Find where the given text appears and provide that cell's center as (x, y) coordinate. 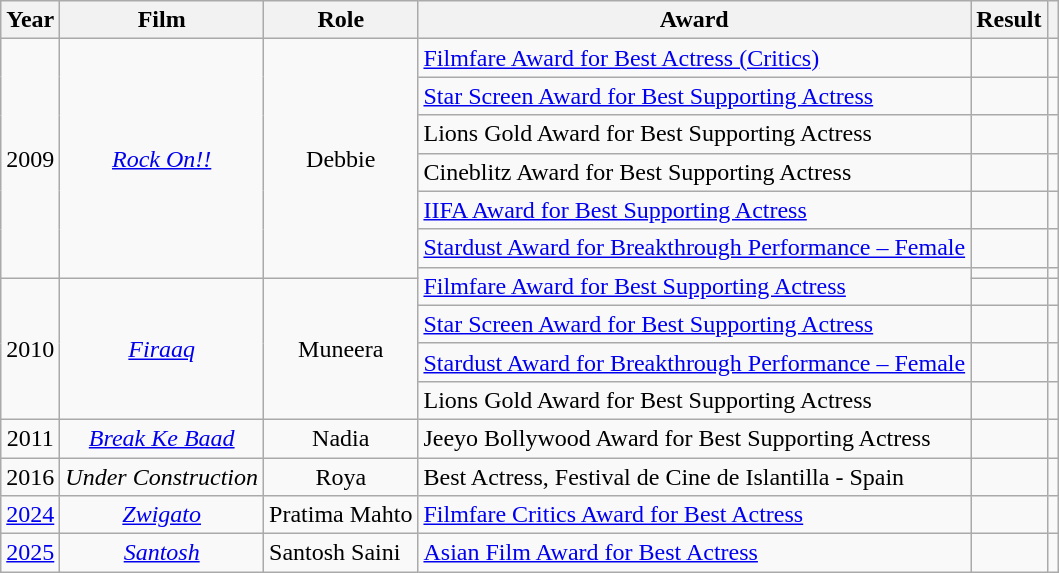
2011 (30, 438)
Break Ke Baad (162, 438)
Firaaq (162, 348)
Santosh (162, 553)
Debbie (341, 158)
Santosh Saini (341, 553)
Filmfare Award for Best Supporting Actress (694, 286)
Role (341, 20)
Roya (341, 477)
Rock On!! (162, 158)
Under Construction (162, 477)
Muneera (341, 348)
Result (1009, 20)
2009 (30, 158)
Best Actress, Festival de Cine de Islantilla - Spain (694, 477)
Asian Film Award for Best Actress (694, 553)
Year (30, 20)
2016 (30, 477)
2025 (30, 553)
2010 (30, 348)
Nadia (341, 438)
Zwigato (162, 515)
2024 (30, 515)
Award (694, 20)
IIFA Award for Best Supporting Actress (694, 210)
Pratima Mahto (341, 515)
Film (162, 20)
Jeeyo Bollywood Award for Best Supporting Actress (694, 438)
Filmfare Award for Best Actress (Critics) (694, 58)
Cineblitz Award for Best Supporting Actress (694, 172)
Filmfare Critics Award for Best Actress (694, 515)
